Provide the [x, y] coordinate of the cell's center where the given text is located.  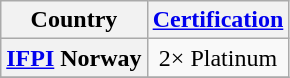
Certification [218, 20]
Country [74, 20]
IFPI Norway [74, 58]
2× Platinum [218, 58]
